Output the (x, y) coordinate of the center of the cell containing the given text.  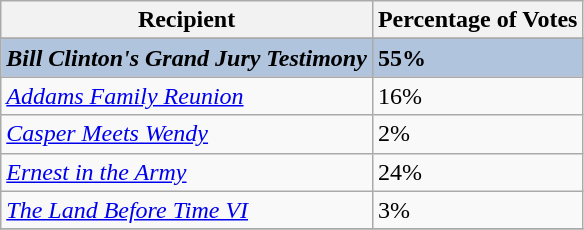
Ernest in the Army (187, 172)
Casper Meets Wendy (187, 134)
Percentage of Votes (478, 20)
Addams Family Reunion (187, 96)
16% (478, 96)
55% (478, 58)
The Land Before Time VI (187, 210)
3% (478, 210)
Recipient (187, 20)
Bill Clinton's Grand Jury Testimony (187, 58)
2% (478, 134)
24% (478, 172)
